Capture the cell that displays the provided text and extract its (x, y) central coordinate. 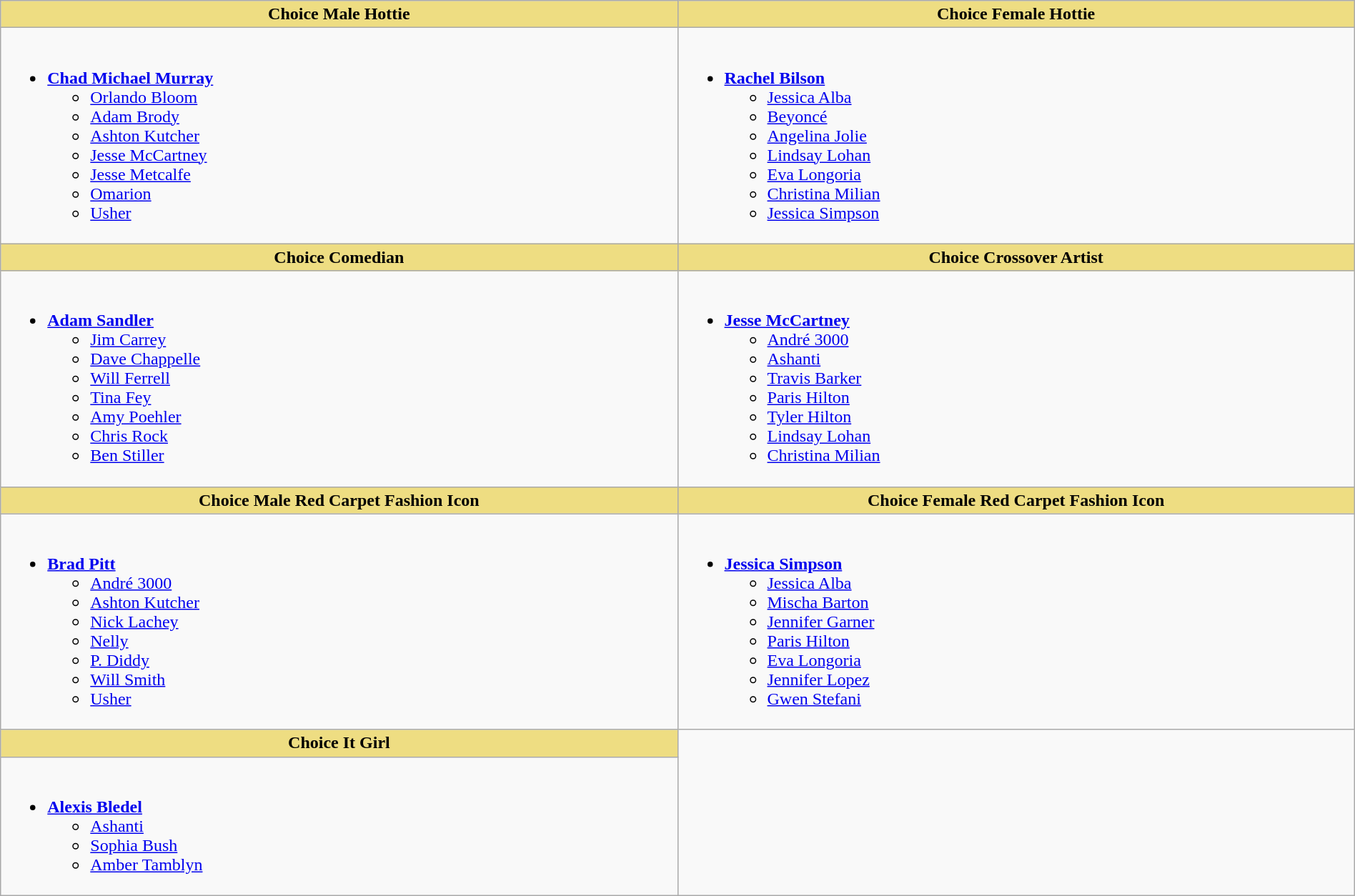
Choice Comedian (339, 257)
Choice Female Red Carpet Fashion Icon (1016, 500)
Brad PittAndré 3000Ashton KutcherNick LacheyNellyP. DiddyWill SmithUsher (339, 622)
Choice Female Hottie (1016, 14)
Alexis BledelAshantiSophia BushAmber Tamblyn (339, 826)
Jessica SimpsonJessica AlbaMischa BartonJennifer GarnerParis HiltonEva LongoriaJennifer LopezGwen Stefani (1016, 622)
Jesse McCartneyAndré 3000AshantiTravis BarkerParis HiltonTyler HiltonLindsay LohanChristina Milian (1016, 379)
Rachel BilsonJessica AlbaBeyoncéAngelina JolieLindsay LohanEva LongoriaChristina MilianJessica Simpson (1016, 136)
Choice Male Hottie (339, 14)
Chad Michael MurrayOrlando BloomAdam BrodyAshton KutcherJesse McCartneyJesse MetcalfeOmarionUsher (339, 136)
Adam SandlerJim CarreyDave ChappelleWill FerrellTina FeyAmy PoehlerChris RockBen Stiller (339, 379)
Choice It Girl (339, 743)
Choice Male Red Carpet Fashion Icon (339, 500)
Choice Crossover Artist (1016, 257)
